From the cell containing the given text, extract its center point as (x, y) coordinate. 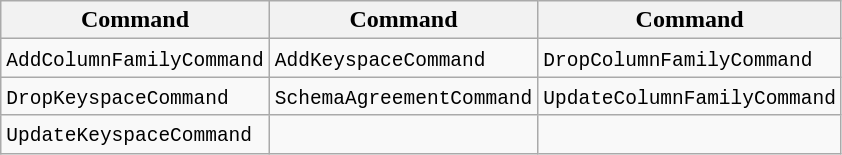
UpdateKeyspaceCommand (136, 134)
UpdateColumnFamilyCommand (690, 96)
SchemaAgreementCommand (404, 96)
AddColumnFamilyCommand (136, 58)
DropKeyspaceCommand (136, 96)
AddKeyspaceCommand (404, 58)
DropColumnFamilyCommand (690, 58)
